Capture the cell that displays the provided text and extract its [x, y] central coordinate. 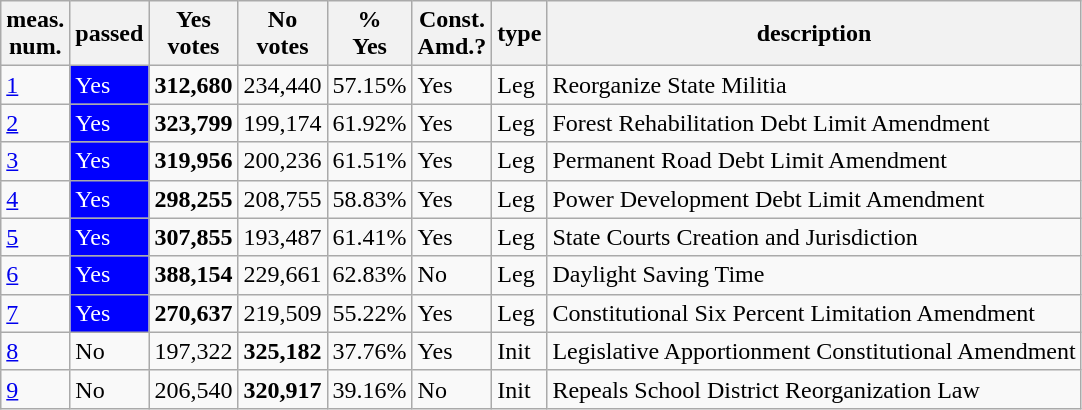
2 [36, 123]
58.83% [370, 199]
307,855 [194, 237]
312,680 [194, 85]
6 [36, 275]
1 [36, 85]
Constitutional Six Percent Limitation Amendment [814, 313]
61.51% [370, 161]
323,799 [194, 123]
Const.Amd.? [452, 34]
description [814, 34]
Legislative Apportionment Constitutional Amendment [814, 351]
Permanent Road Debt Limit Amendment [814, 161]
passed [110, 34]
State Courts Creation and Jurisdiction [814, 237]
meas.num. [36, 34]
Daylight Saving Time [814, 275]
200,236 [282, 161]
Power Development Debt Limit Amendment [814, 199]
8 [36, 351]
388,154 [194, 275]
219,509 [282, 313]
57.15% [370, 85]
%Yes [370, 34]
298,255 [194, 199]
62.83% [370, 275]
37.76% [370, 351]
Repeals School District Reorganization Law [814, 389]
206,540 [194, 389]
325,182 [282, 351]
type [520, 34]
Forest Rehabilitation Debt Limit Amendment [814, 123]
229,661 [282, 275]
3 [36, 161]
Novotes [282, 34]
61.92% [370, 123]
9 [36, 389]
197,322 [194, 351]
193,487 [282, 237]
319,956 [194, 161]
61.41% [370, 237]
55.22% [370, 313]
320,917 [282, 389]
39.16% [370, 389]
234,440 [282, 85]
Yesvotes [194, 34]
208,755 [282, 199]
199,174 [282, 123]
270,637 [194, 313]
4 [36, 199]
7 [36, 313]
Reorganize State Militia [814, 85]
5 [36, 237]
